Return (X, Y) of the center of cell containing provided text 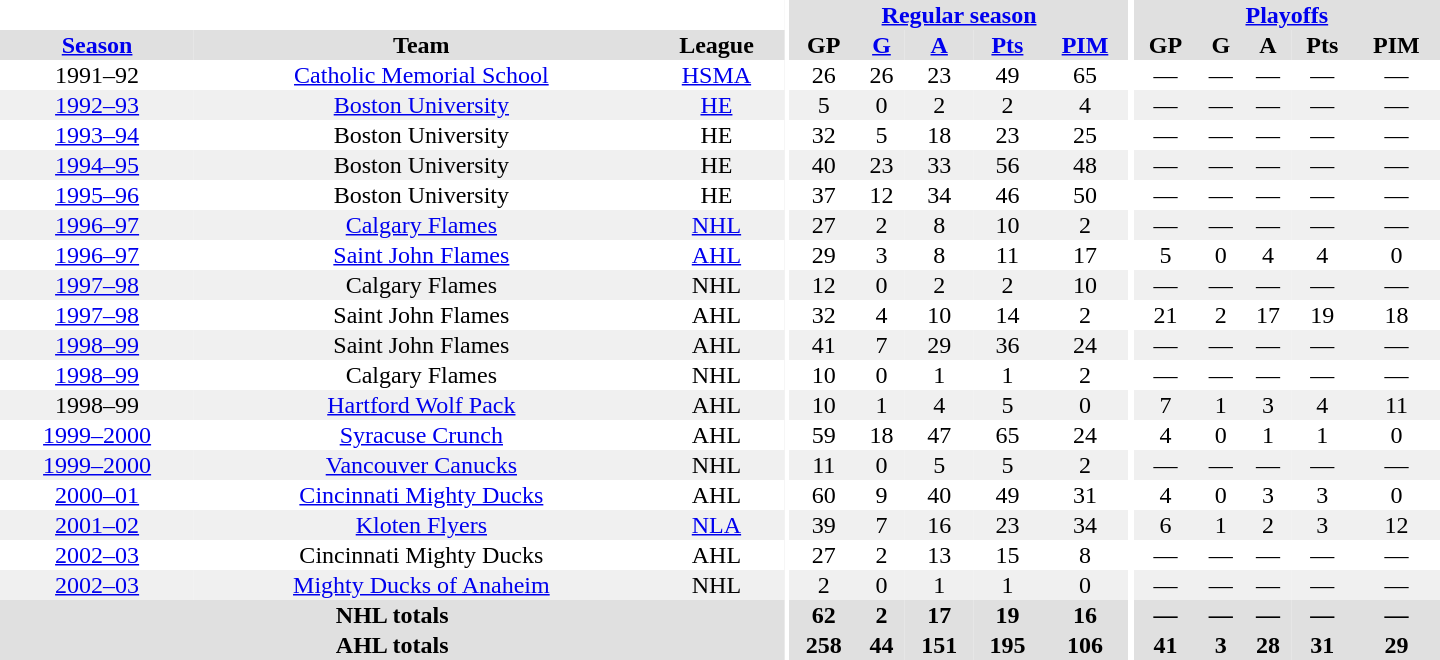
25 (1086, 135)
195 (1007, 645)
NLA (717, 525)
36 (1007, 345)
44 (882, 645)
Regular season (960, 15)
62 (824, 615)
1995–96 (97, 195)
9 (882, 495)
258 (824, 645)
1994–95 (97, 165)
13 (939, 555)
League (717, 45)
Playoffs (1287, 15)
28 (1268, 645)
59 (824, 435)
47 (939, 435)
HSMA (717, 75)
46 (1007, 195)
Mighty Ducks of Anaheim (421, 585)
33 (939, 165)
1991–92 (97, 75)
151 (939, 645)
60 (824, 495)
50 (1086, 195)
106 (1086, 645)
Season (97, 45)
Syracuse Crunch (421, 435)
21 (1166, 315)
1992–93 (97, 105)
Catholic Memorial School (421, 75)
15 (1007, 555)
48 (1086, 165)
56 (1007, 165)
39 (824, 525)
Team (421, 45)
Kloten Flyers (421, 525)
Vancouver Canucks (421, 465)
2001–02 (97, 525)
6 (1166, 525)
14 (1007, 315)
1993–94 (97, 135)
Hartford Wolf Pack (421, 405)
37 (824, 195)
AHL totals (392, 645)
2000–01 (97, 495)
NHL totals (392, 615)
